Search for the cell housing the specified text and yield its [x, y] center coordinate. 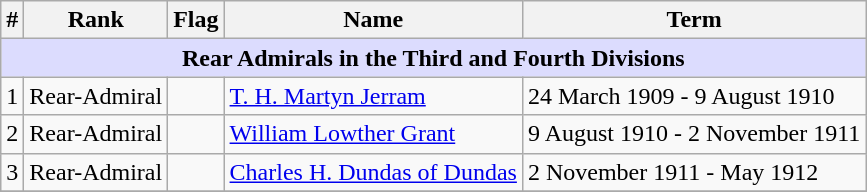
Rank [96, 20]
Rear Admirals in the Third and Fourth Divisions [434, 58]
2 [12, 134]
Term [694, 20]
24 March 1909 - 9 August 1910 [694, 96]
# [12, 20]
2 November 1911 - May 1912 [694, 172]
Flag [196, 20]
9 August 1910 - 2 November 1911 [694, 134]
1 [12, 96]
Name [373, 20]
William Lowther Grant [373, 134]
Charles H. Dundas of Dundas [373, 172]
3 [12, 172]
T. H. Martyn Jerram [373, 96]
